Pinpoint the cell where the given text exists, returning its [x, y] midpoint coordinate. 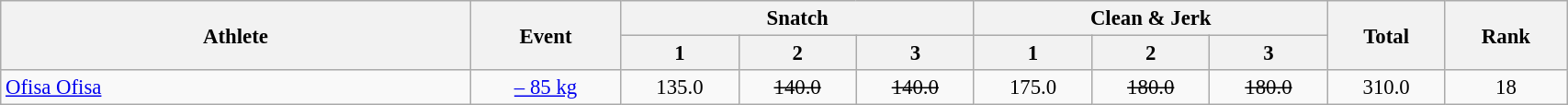
310.0 [1386, 87]
Ofisa Ofisa [235, 87]
Total [1386, 35]
Rank [1506, 35]
18 [1506, 87]
– 85 kg [546, 87]
Event [546, 35]
Clean & Jerk [1150, 18]
Snatch [797, 18]
175.0 [1032, 87]
Athlete [235, 35]
135.0 [680, 87]
